Pinpoint the cell where the given text exists, returning its (x, y) midpoint coordinate. 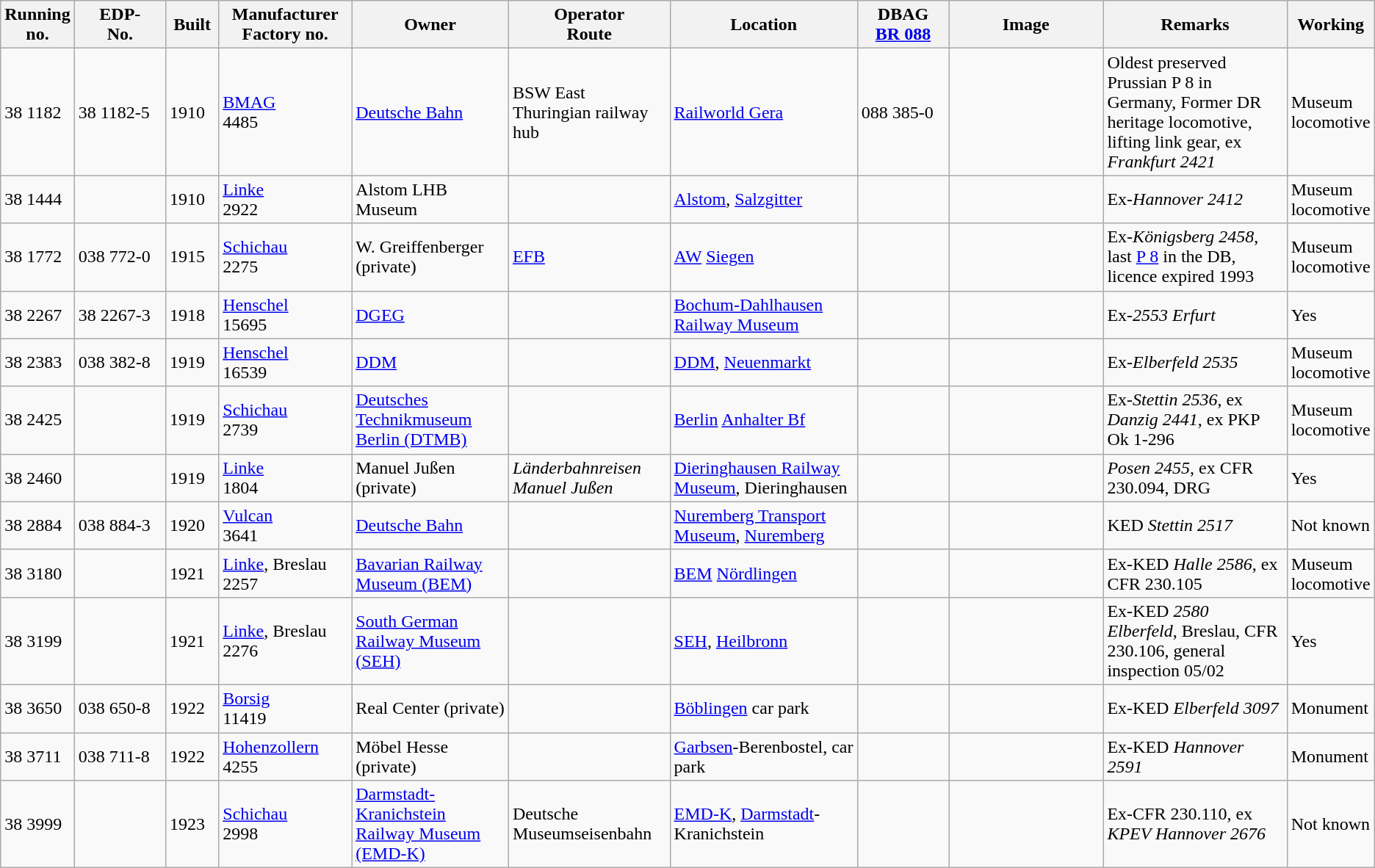
Vulcan3641 (285, 526)
Manuel Jußen (private) (430, 477)
Ex-KED Halle 2586, ex CFR 230.105 (1195, 573)
Ex-KED 2580 Elberfeld, Breslau, CFR 230.106, general inspection 05/02 (1195, 640)
38 3999 (37, 824)
038 772-0 (120, 257)
KED Stettin 2517 (1195, 526)
Owner (430, 25)
38 3711 (37, 756)
Schichau2739 (285, 420)
Bavarian Railway Museum (BEM) (430, 573)
Built (192, 25)
EDP-No. (120, 25)
Deutsches Technikmuseum Berlin (DTMB) (430, 420)
Railworld Gera (764, 112)
038 382-8 (120, 363)
Länderbahnreisen Manuel Jußen (589, 477)
Posen 2455, ex CFR 230.094, DRG (1195, 477)
38 3199 (37, 640)
Linke, Breslau2257 (285, 573)
Ex-Elberfeld 2535 (1195, 363)
38 1444 (37, 200)
EMD-K, Darmstadt-Kranichstein (764, 824)
ManufacturerFactory no. (285, 25)
38 2460 (37, 477)
Hohenzollern4255 (285, 756)
Ex-Hannover 2412 (1195, 200)
038 650-8 (120, 708)
Schichau2998 (285, 824)
BMAG4485 (285, 112)
SEH, Heilbronn (764, 640)
Ex-CFR 230.110, ex KPEV Hannover 2676 (1195, 824)
Ex-Stettin 2536, ex Danzig 2441, ex PKP Ok 1-296 (1195, 420)
Working (1331, 25)
South German Railway Museum (SEH) (430, 640)
Borsig11419 (285, 708)
BEM Nördlingen (764, 573)
38 2267 (37, 314)
Ex-Königsberg 2458, last P 8 in the DB, licence expired 1993 (1195, 257)
DDM, Neuenmarkt (764, 363)
Real Center (private) (430, 708)
038 711-8 (120, 756)
W. Greiffenberger (private) (430, 257)
Bochum-Dahlhausen Railway Museum (764, 314)
Ex-KED Hannover 2591 (1195, 756)
Darmstadt-Kranichstein Railway Museum (EMD-K) (430, 824)
1915 (192, 257)
Möbel Hesse (private) (430, 756)
Linke, Breslau2276 (285, 640)
38 1182 (37, 112)
Schichau2275 (285, 257)
38 3650 (37, 708)
Remarks (1195, 25)
DGEG (430, 314)
Berlin Anhalter Bf (764, 420)
Nuremberg Transport Museum, Nuremberg (764, 526)
Runningno. (37, 25)
38 2267-3 (120, 314)
38 2383 (37, 363)
OperatorRoute (589, 25)
038 884-3 (120, 526)
Ex-KED Elberfeld 3097 (1195, 708)
Dieringhausen Railway Museum, Dieringhausen (764, 477)
BSW East Thuringian railway hub (589, 112)
Henschel16539 (285, 363)
EFB (589, 257)
Alstom, Salzgitter (764, 200)
38 1182-5 (120, 112)
1923 (192, 824)
AW Siegen (764, 257)
1918 (192, 314)
38 1772 (37, 257)
088 385-0 (903, 112)
38 2425 (37, 420)
Böblingen car park (764, 708)
Linke1804 (285, 477)
Ex-2553 Erfurt (1195, 314)
38 2884 (37, 526)
Linke2922 (285, 200)
Henschel15695 (285, 314)
Image (1026, 25)
DBAGBR 088 (903, 25)
38 3180 (37, 573)
Location (764, 25)
Garbsen-Berenbostel, car park (764, 756)
DDM (430, 363)
Oldest preserved Prussian P 8 in Germany, Former DR heritage locomotive, lifting link gear, ex Frankfurt 2421 (1195, 112)
Deutsche Museumseisenbahn (589, 824)
1920 (192, 526)
Alstom LHB Museum (430, 200)
